Capture the cell that displays the provided text and extract its (X, Y) central coordinate. 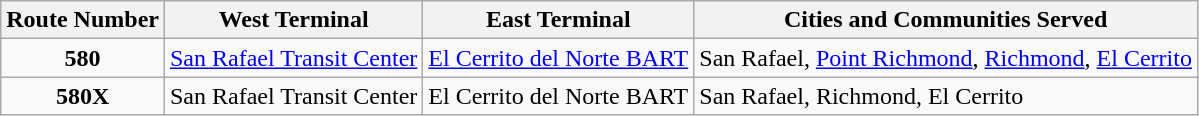
580 (83, 58)
Cities and Communities Served (946, 20)
Route Number (83, 20)
East Terminal (558, 20)
580X (83, 96)
San Rafael, Point Richmond, Richmond, El Cerrito (946, 58)
West Terminal (293, 20)
San Rafael, Richmond, El Cerrito (946, 96)
